Capture the cell that displays the provided text and extract its (x, y) central coordinate. 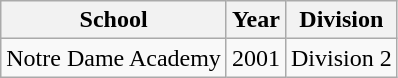
2001 (256, 58)
Division (341, 20)
Year (256, 20)
Division 2 (341, 58)
Notre Dame Academy (114, 58)
School (114, 20)
